For the text-containing cell, return its midpoint in [x, y] coordinate format. 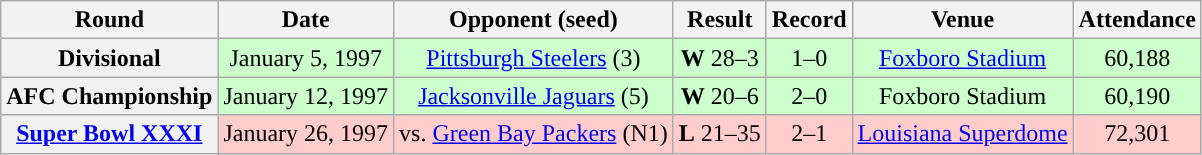
AFC Championship [110, 96]
January 26, 1997 [306, 134]
1–0 [809, 58]
January 5, 1997 [306, 58]
Opponent (seed) [534, 20]
Pittsburgh Steelers (3) [534, 58]
January 12, 1997 [306, 96]
Venue [962, 20]
60,190 [1137, 96]
vs. Green Bay Packers (N1) [534, 134]
Jacksonville Jaguars (5) [534, 96]
Round [110, 20]
Louisiana Superdome [962, 134]
Super Bowl XXXI [110, 134]
W 28–3 [720, 58]
2–0 [809, 96]
Result [720, 20]
Date [306, 20]
Record [809, 20]
Attendance [1137, 20]
L 21–35 [720, 134]
72,301 [1137, 134]
W 20–6 [720, 96]
60,188 [1137, 58]
Divisional [110, 58]
2–1 [809, 134]
